Determine the (X, Y) coordinate at the center of the cell enclosing the given text.  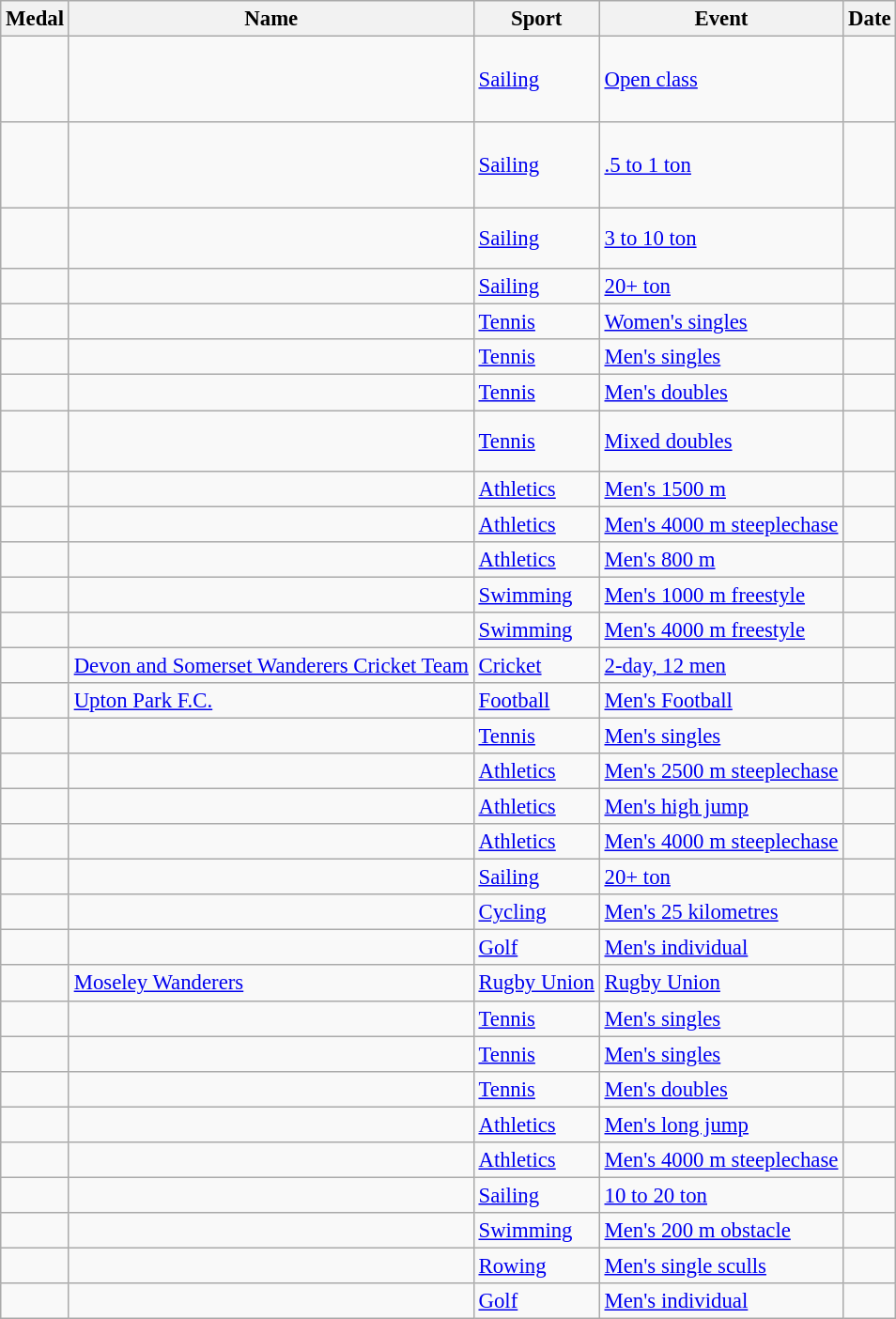
Men's 4000 m freestyle (721, 630)
Men's high jump (721, 807)
Men's 800 m (721, 559)
.5 to 1 ton (721, 165)
Sport (536, 19)
Medal (36, 19)
Open class (721, 80)
3 to 10 ton (721, 239)
Men's single sculls (721, 1265)
Cricket (536, 665)
10 to 20 ton (721, 1195)
Men's 1500 m (721, 489)
Men's 2500 m steeplechase (721, 771)
Date (870, 19)
Upton Park F.C. (270, 701)
Devon and Somerset Wanderers Cricket Team (270, 665)
Mixed doubles (721, 442)
2-day, 12 men (721, 665)
Women's singles (721, 322)
Event (721, 19)
Men's 200 m obstacle (721, 1231)
Football (536, 701)
Cycling (536, 912)
Men's Football (721, 701)
Men's long jump (721, 1125)
Men's 25 kilometres (721, 912)
Men's 1000 m freestyle (721, 595)
Name (270, 19)
Rowing (536, 1265)
Moseley Wanderers (270, 984)
